Identify which cell holds the provided text, then report its (X, Y) central coordinate. 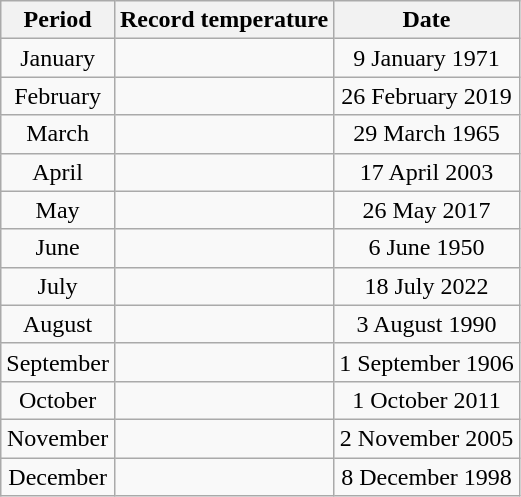
Record temperature (224, 20)
2 November 2005 (427, 438)
29 March 1965 (427, 134)
9 January 1971 (427, 58)
1 October 2011 (427, 400)
October (58, 400)
March (58, 134)
January (58, 58)
Date (427, 20)
26 May 2017 (427, 210)
July (58, 286)
8 December 1998 (427, 477)
17 April 2003 (427, 172)
6 June 1950 (427, 248)
February (58, 96)
September (58, 362)
June (58, 248)
Period (58, 20)
1 September 1906 (427, 362)
26 February 2019 (427, 96)
August (58, 324)
April (58, 172)
November (58, 438)
18 July 2022 (427, 286)
3 August 1990 (427, 324)
May (58, 210)
December (58, 477)
